Return the [X, Y] coordinate for the center point of the cell that contains the specified text.  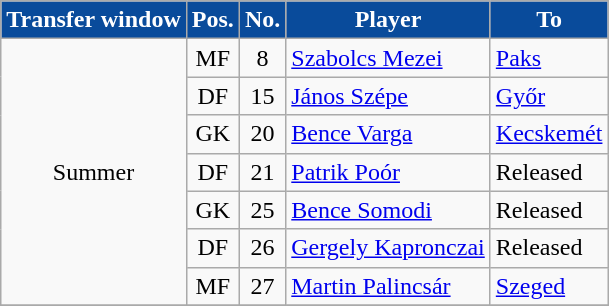
Martin Palincsár [388, 286]
21 [262, 172]
20 [262, 134]
Summer [94, 172]
25 [262, 210]
Bence Varga [388, 134]
27 [262, 286]
Kecskemét [549, 134]
15 [262, 96]
Gergely Kapronczai [388, 248]
Player [388, 20]
Patrik Poór [388, 172]
Győr [549, 96]
Szabolcs Mezei [388, 58]
Szeged [549, 286]
To [549, 20]
János Szépe [388, 96]
8 [262, 58]
Pos. [212, 20]
Paks [549, 58]
Bence Somodi [388, 210]
26 [262, 248]
No. [262, 20]
Transfer window [94, 20]
